Detect which cell encompasses the target text, then output its [X, Y] center coordinate. 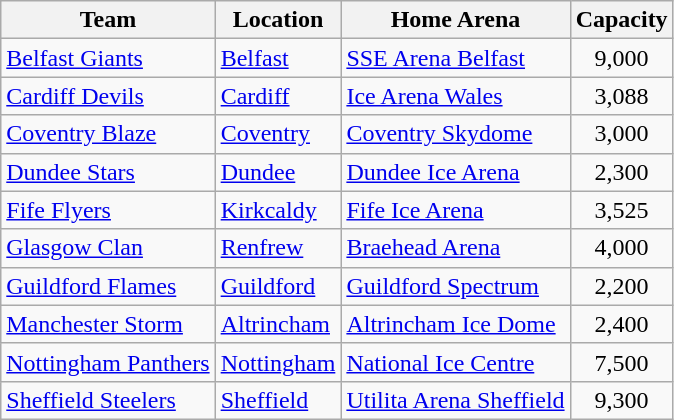
Glasgow Clan [108, 248]
National Ice Centre [456, 362]
Belfast Giants [108, 58]
9,000 [622, 58]
Utilita Arena Sheffield [456, 400]
Coventry Blaze [108, 134]
Guildford [278, 286]
Coventry Skydome [456, 134]
Fife Ice Arena [456, 210]
Team [108, 20]
SSE Arena Belfast [456, 58]
Altrincham [278, 324]
Coventry [278, 134]
Dundee [278, 172]
3,088 [622, 96]
Location [278, 20]
Altrincham Ice Dome [456, 324]
Braehead Arena [456, 248]
2,200 [622, 286]
Nottingham [278, 362]
9,300 [622, 400]
Manchester Storm [108, 324]
Dundee Stars [108, 172]
Fife Flyers [108, 210]
Home Arena [456, 20]
Dundee Ice Arena [456, 172]
Guildford Flames [108, 286]
Kirkcaldy [278, 210]
2,300 [622, 172]
Cardiff [278, 96]
Belfast [278, 58]
Capacity [622, 20]
Sheffield [278, 400]
Guildford Spectrum [456, 286]
Cardiff Devils [108, 96]
Nottingham Panthers [108, 362]
7,500 [622, 362]
Renfrew [278, 248]
4,000 [622, 248]
Ice Arena Wales [456, 96]
2,400 [622, 324]
3,525 [622, 210]
3,000 [622, 134]
Sheffield Steelers [108, 400]
